Extract the [x, y] coordinate from the center of the cell holding the provided text.  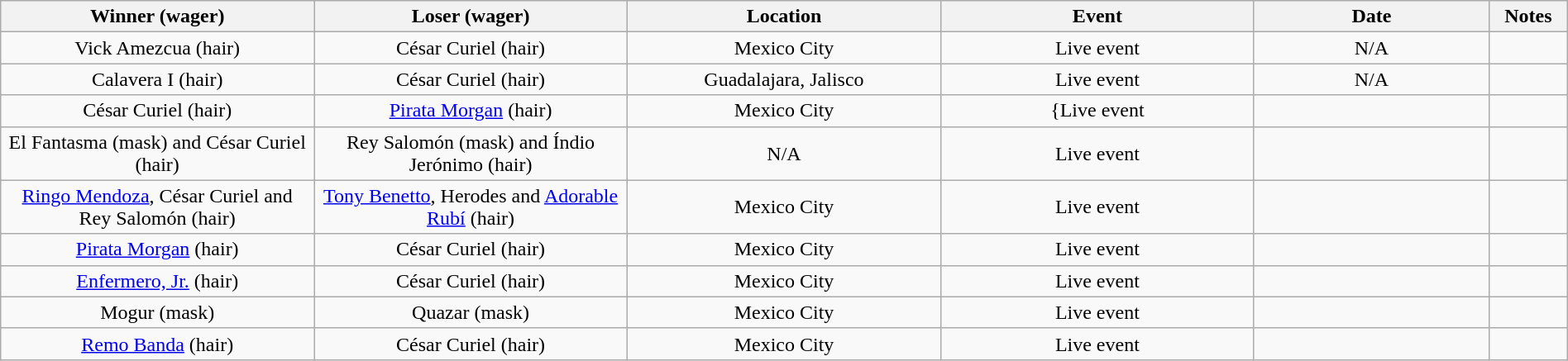
Vick Amezcua (hair) [157, 48]
Loser (wager) [471, 17]
Date [1371, 17]
Event [1097, 17]
Winner (wager) [157, 17]
Mogur (mask) [157, 312]
Remo Banda (hair) [157, 344]
Enfermero, Jr. (hair) [157, 281]
Quazar (mask) [471, 312]
Ringo Mendoza, César Curiel and Rey Salomón (hair) [157, 207]
El Fantasma (mask) and César Curiel (hair) [157, 154]
Notes [1528, 17]
Location [784, 17]
Calavera I (hair) [157, 79]
Guadalajara, Jalisco [784, 79]
Tony Benetto, Herodes and Adorable Rubí (hair) [471, 207]
{Live event [1097, 111]
Rey Salomón (mask) and Índio Jerónimo (hair) [471, 154]
